Return the (X, Y) coordinate for the center point of the cell that contains the specified text.  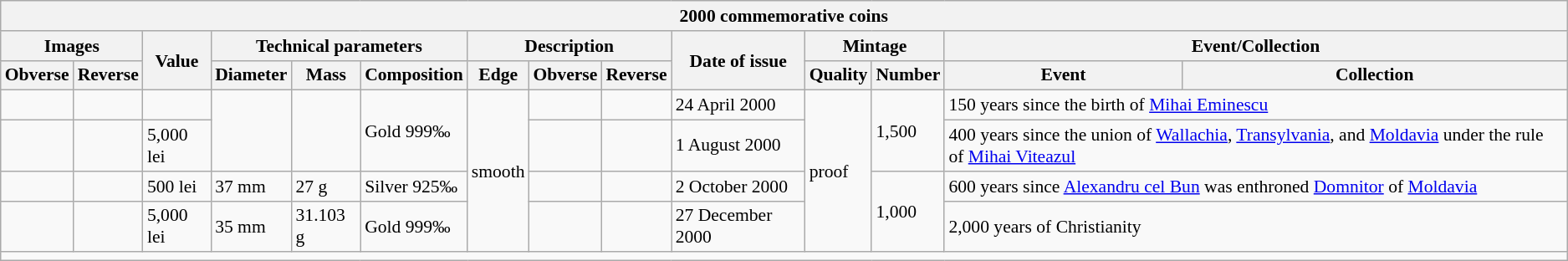
37 mm (251, 187)
Event (1063, 75)
Edge (498, 75)
2,000 years of Christianity (1255, 226)
Date of issue (738, 60)
1,000 (908, 212)
Images (72, 46)
smooth (498, 171)
400 years since the union of Wallachia, Transylvania, and Moldavia under the rule of Mihai Viteazul (1255, 146)
27 g (326, 187)
Composition (414, 75)
proof (839, 171)
Diameter (251, 75)
1 August 2000 (738, 146)
24 April 2000 (738, 105)
500 lei (177, 187)
150 years since the birth of Mihai Eminescu (1255, 105)
Technical parameters (340, 46)
Silver 925‰ (414, 187)
Value (177, 60)
35 mm (251, 226)
Collection (1375, 75)
Number (908, 75)
Mass (326, 75)
1,500 (908, 130)
600 years since Alexandru cel Bun was enthroned Domnitor of Moldavia (1255, 187)
2 October 2000 (738, 187)
Quality (839, 75)
31.103 g (326, 226)
Mintage (875, 46)
27 December 2000 (738, 226)
Description (569, 46)
Event/Collection (1255, 46)
2000 commemorative coins (784, 16)
